Return the (x, y) coordinate for the center point of the cell that contains the specified text.  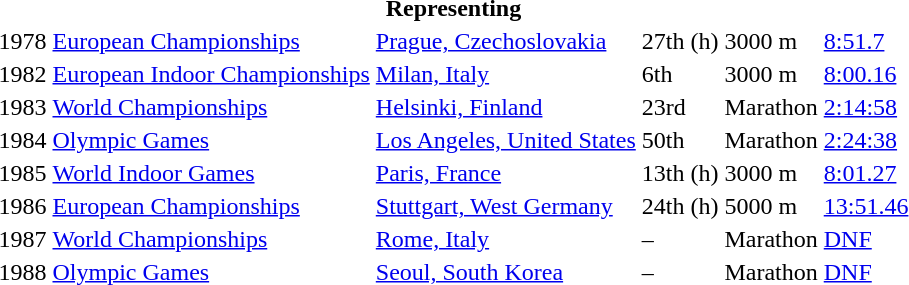
World Indoor Games (211, 173)
5000 m (771, 206)
– (680, 239)
24th (h) (680, 206)
13th (h) (680, 173)
Olympic Games (211, 140)
European Indoor Championships (211, 74)
50th (680, 140)
Stuttgart, West Germany (506, 206)
Paris, France (506, 173)
6th (680, 74)
27th (h) (680, 41)
Milan, Italy (506, 74)
Los Angeles, United States (506, 140)
Helsinki, Finland (506, 107)
23rd (680, 107)
Prague, Czechoslovakia (506, 41)
Rome, Italy (506, 239)
